Capture the cell that displays the provided text and extract its (X, Y) central coordinate. 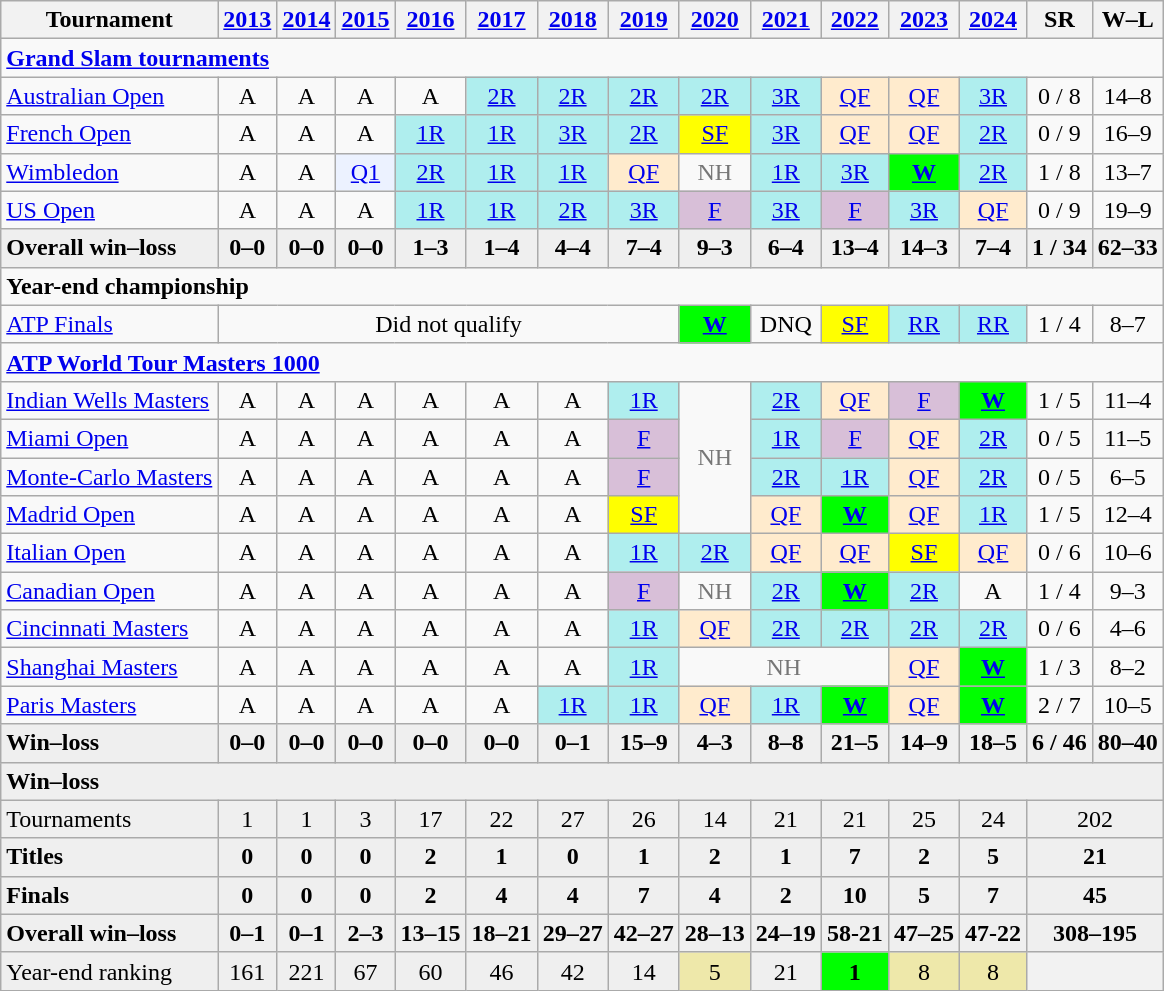
21–5 (854, 743)
2015 (366, 20)
16–9 (1128, 134)
US Open (110, 210)
42 (572, 971)
25 (924, 819)
Indian Wells Masters (110, 400)
Shanghai Masters (110, 667)
2019 (644, 20)
Tournaments (110, 819)
46 (502, 971)
DNQ (786, 324)
47–25 (924, 933)
2021 (786, 20)
2016 (430, 20)
2023 (924, 20)
26 (644, 819)
2014 (306, 20)
Year-end ranking (110, 971)
161 (248, 971)
11–5 (1128, 438)
Wimbledon (110, 172)
14–3 (924, 248)
1–3 (430, 248)
2022 (854, 20)
67 (366, 971)
13–4 (854, 248)
2024 (992, 20)
18–21 (502, 933)
10–6 (1128, 553)
Italian Open (110, 553)
62–33 (1128, 248)
2–3 (366, 933)
308–195 (1096, 933)
10 (854, 895)
29–27 (572, 933)
ATP Finals (110, 324)
W–L (1128, 20)
45 (1096, 895)
17 (430, 819)
Australian Open (110, 96)
1 / 3 (1060, 667)
13–7 (1128, 172)
Grand Slam tournaments (582, 58)
47-22 (992, 933)
ATP World Tour Masters 1000 (582, 362)
22 (502, 819)
14–9 (924, 743)
1 / 34 (1060, 248)
11–4 (1128, 400)
Madrid Open (110, 515)
2020 (714, 20)
Did not qualify (448, 324)
Miami Open (110, 438)
6–5 (1128, 477)
202 (1096, 819)
3 (366, 819)
4–4 (572, 248)
15–9 (644, 743)
27 (572, 819)
8–8 (786, 743)
2 / 7 (1060, 705)
French Open (110, 134)
2017 (502, 20)
8–7 (1128, 324)
10–5 (1128, 705)
4–6 (1128, 629)
1–4 (502, 248)
SR (1060, 20)
8–2 (1128, 667)
6–4 (786, 248)
Finals (110, 895)
0 / 8 (1060, 96)
Year-end championship (582, 286)
6 / 46 (1060, 743)
221 (306, 971)
24 (992, 819)
Titles (110, 857)
60 (430, 971)
13–15 (430, 933)
Q1 (366, 172)
Canadian Open (110, 591)
Paris Masters (110, 705)
Cincinnati Masters (110, 629)
14–8 (1128, 96)
42–27 (644, 933)
24–19 (786, 933)
12–4 (1128, 515)
18–5 (992, 743)
2018 (572, 20)
2013 (248, 20)
Monte-Carlo Masters (110, 477)
80–40 (1128, 743)
58-21 (854, 933)
4–3 (714, 743)
1 / 8 (1060, 172)
Tournament (110, 20)
28–13 (714, 933)
19–9 (1128, 210)
